Pinpoint the cell where the given text exists, returning its (x, y) midpoint coordinate. 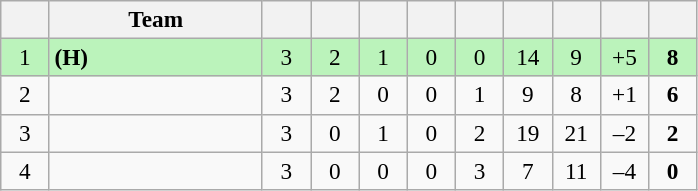
+5 (624, 57)
19 (528, 133)
+1 (624, 95)
7 (528, 170)
4 (25, 170)
–4 (624, 170)
6 (673, 95)
(H) (156, 57)
21 (576, 133)
–2 (624, 133)
Team (156, 19)
11 (576, 170)
14 (528, 57)
